Return the (x, y) coordinate for the center point of the cell that contains the specified text.  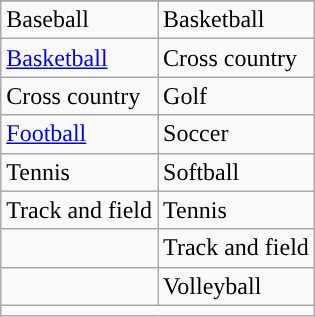
Softball (236, 172)
Baseball (80, 20)
Volleyball (236, 286)
Golf (236, 96)
Football (80, 134)
Soccer (236, 134)
